Determine the (x, y) coordinate at the center of the cell enclosing the given text.  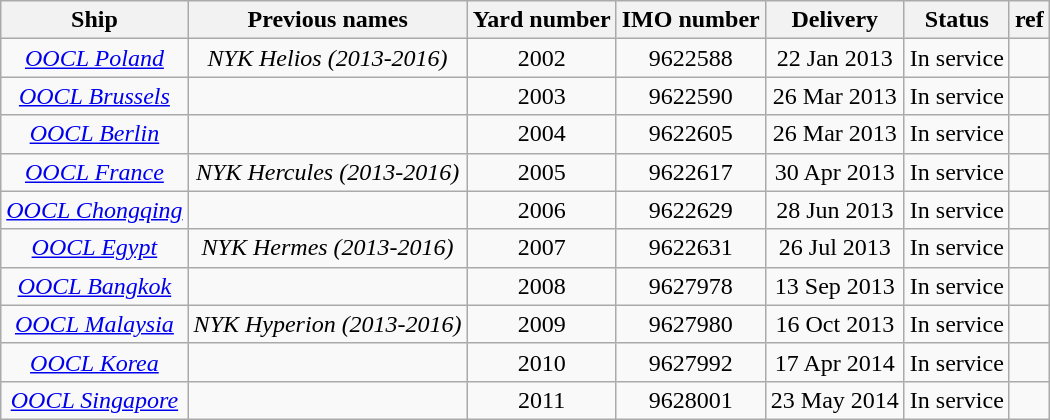
OOCL Chongqing (94, 210)
2004 (542, 134)
NYK Helios (2013-2016) (328, 58)
2006 (542, 210)
OOCL Malaysia (94, 324)
2002 (542, 58)
28 Jun 2013 (834, 210)
2005 (542, 172)
30 Apr 2013 (834, 172)
23 May 2014 (834, 400)
9627992 (690, 362)
9622590 (690, 96)
Ship (94, 20)
ref (1029, 20)
2007 (542, 248)
13 Sep 2013 (834, 286)
IMO number (690, 20)
Previous names (328, 20)
OOCL Poland (94, 58)
2011 (542, 400)
OOCL France (94, 172)
Delivery (834, 20)
2008 (542, 286)
9622588 (690, 58)
2009 (542, 324)
NYK Hercules (2013-2016) (328, 172)
OOCL Brussels (94, 96)
22 Jan 2013 (834, 58)
OOCL Korea (94, 362)
OOCL Berlin (94, 134)
9627978 (690, 286)
9627980 (690, 324)
9622629 (690, 210)
9622631 (690, 248)
NYK Hermes (2013-2016) (328, 248)
26 Jul 2013 (834, 248)
2003 (542, 96)
17 Apr 2014 (834, 362)
Yard number (542, 20)
OOCL Singapore (94, 400)
9628001 (690, 400)
OOCL Bangkok (94, 286)
NYK Hyperion (2013-2016) (328, 324)
16 Oct 2013 (834, 324)
9622617 (690, 172)
Status (956, 20)
OOCL Egypt (94, 248)
9622605 (690, 134)
2010 (542, 362)
